For the text-containing cell, return its midpoint in (X, Y) coordinate format. 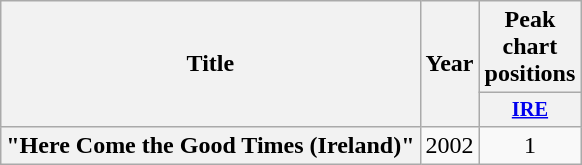
IRE (530, 110)
Title (210, 64)
"Here Come the Good Times (Ireland)" (210, 145)
2002 (450, 145)
Year (450, 64)
1 (530, 145)
Peak chart positions (530, 47)
